Identify which cell holds the provided text, then report its [X, Y] central coordinate. 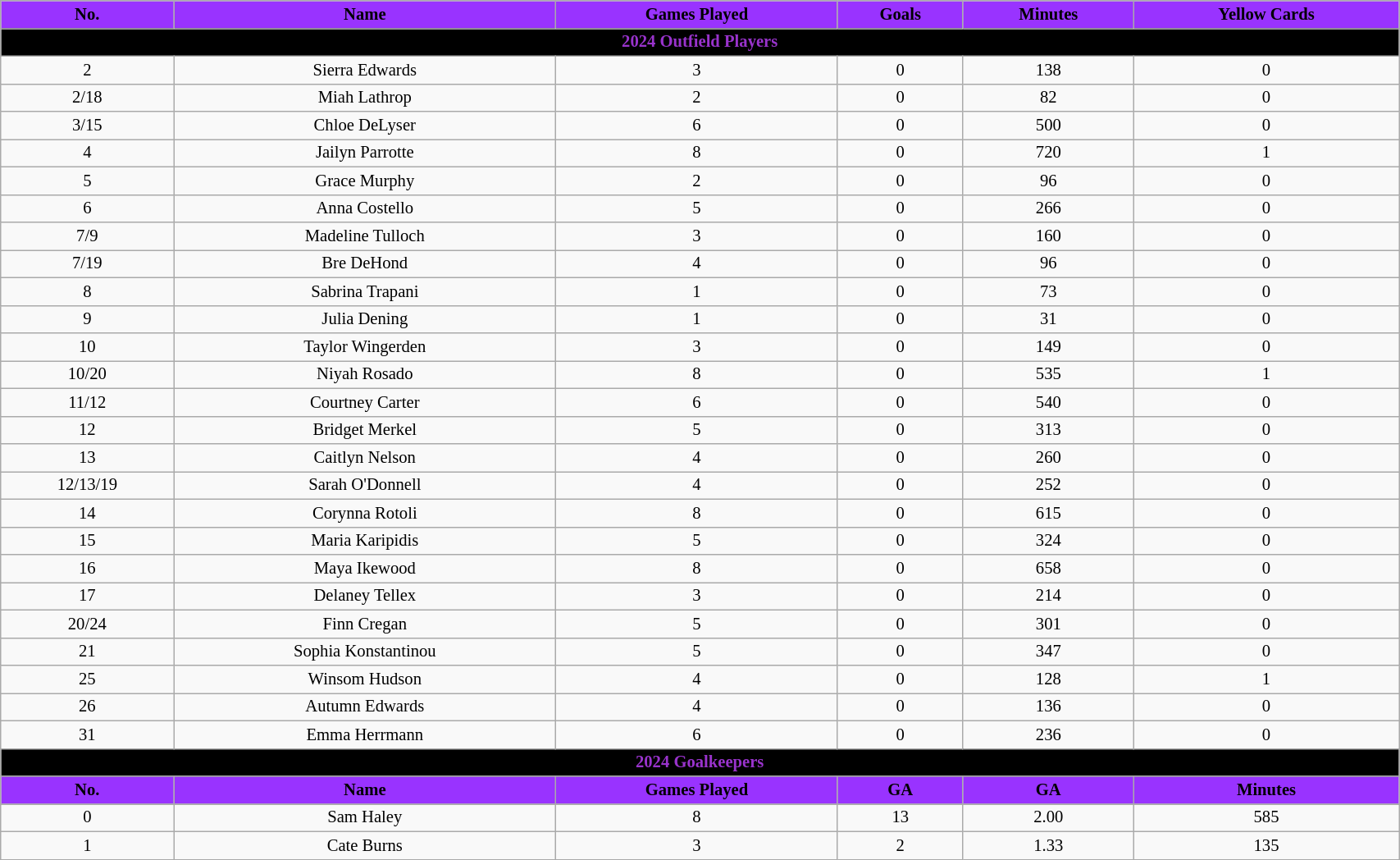
20/24 [87, 624]
540 [1048, 402]
Caitlyn Nelson [365, 457]
135 [1266, 845]
535 [1048, 374]
Cate Burns [365, 845]
347 [1048, 652]
Courtney Carter [365, 402]
7/19 [87, 263]
301 [1048, 624]
21 [87, 652]
82 [1048, 98]
Sarah O'Donnell [365, 485]
1.33 [1048, 845]
Maya Ikewood [365, 569]
9 [87, 319]
Anna Costello [365, 208]
Grace Murphy [365, 181]
Madeline Tulloch [365, 236]
Bridget Merkel [365, 430]
73 [1048, 291]
16 [87, 569]
160 [1048, 236]
Maria Karipidis [365, 541]
500 [1048, 126]
Miah Lathrop [365, 98]
26 [87, 707]
12/13/19 [87, 485]
12 [87, 430]
Sam Haley [365, 817]
2024 Outfield Players [700, 42]
Emma Herrmann [365, 734]
585 [1266, 817]
2.00 [1048, 817]
Winsom Hudson [365, 679]
15 [87, 541]
10 [87, 347]
Julia Dening [365, 319]
128 [1048, 679]
Sierra Edwards [365, 70]
720 [1048, 153]
266 [1048, 208]
138 [1048, 70]
149 [1048, 347]
Niyah Rosado [365, 374]
Corynna Rotoli [365, 513]
236 [1048, 734]
10/20 [87, 374]
Jailyn Parrotte [365, 153]
Bre DeHond [365, 263]
658 [1048, 569]
Chloe DeLyser [365, 126]
Taylor Wingerden [365, 347]
Finn Cregan [365, 624]
7/9 [87, 236]
2024 Goalkeepers [700, 762]
260 [1048, 457]
Sabrina Trapani [365, 291]
Delaney Tellex [365, 596]
214 [1048, 596]
324 [1048, 541]
2/18 [87, 98]
Goals [901, 14]
17 [87, 596]
313 [1048, 430]
252 [1048, 485]
136 [1048, 707]
14 [87, 513]
Sophia Konstantinou [365, 652]
25 [87, 679]
Autumn Edwards [365, 707]
615 [1048, 513]
3/15 [87, 126]
11/12 [87, 402]
Yellow Cards [1266, 14]
